Pinpoint the cell where the given text exists, returning its [X, Y] midpoint coordinate. 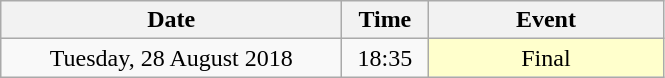
Event [546, 20]
Final [546, 58]
Tuesday, 28 August 2018 [172, 58]
Date [172, 20]
Time [385, 20]
18:35 [385, 58]
